Extract the (x, y) coordinate from the center of the cell holding the provided text.  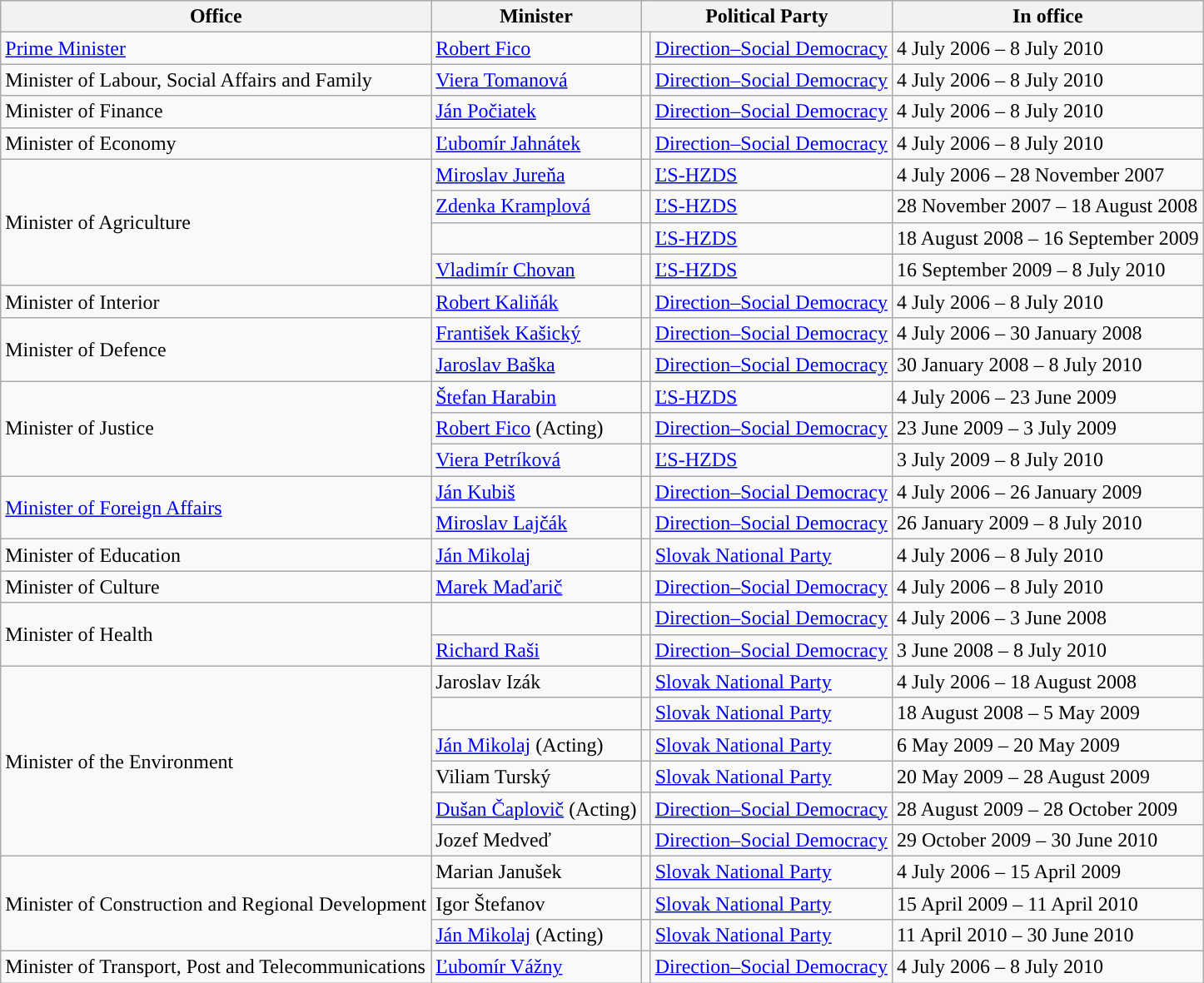
Vladimír Chovan (536, 270)
3 July 2009 – 8 July 2010 (1047, 460)
Ján Mikolaj (536, 555)
4 July 2006 – 15 April 2009 (1047, 871)
4 July 2006 – 30 January 2008 (1047, 333)
Richard Raši (536, 650)
Minister of Agriculture (216, 222)
4 July 2006 – 3 June 2008 (1047, 618)
Minister of Construction and Regional Development (216, 903)
30 January 2008 – 8 July 2010 (1047, 365)
Igor Štefanov (536, 903)
4 July 2006 – 26 January 2009 (1047, 492)
František Kašický (536, 333)
Zdenka Kramplová (536, 206)
16 September 2009 – 8 July 2010 (1047, 270)
4 July 2006 – 18 August 2008 (1047, 682)
4 July 2006 – 23 June 2009 (1047, 397)
23 June 2009 – 3 July 2009 (1047, 429)
Minister of Justice (216, 429)
Minister of Finance (216, 112)
Minister of Transport, Post and Telecommunications (216, 967)
26 January 2009 – 8 July 2010 (1047, 524)
Jaroslav Baška (536, 365)
Štefan Harabin (536, 397)
Marek Maďarič (536, 587)
4 July 2006 – 28 November 2007 (1047, 175)
Ľubomír Vážny (536, 967)
Robert Fico (536, 48)
Office (216, 17)
Ľubomír Jahnátek (536, 143)
Minister of the Environment (216, 761)
Minister of Health (216, 634)
3 June 2008 – 8 July 2010 (1047, 650)
Ján Počiatek (536, 112)
29 October 2009 – 30 June 2010 (1047, 840)
18 August 2008 – 5 May 2009 (1047, 713)
Minister of Education (216, 555)
Marian Janušek (536, 871)
Miroslav Jureňa (536, 175)
Minister (536, 17)
20 May 2009 – 28 August 2009 (1047, 777)
Prime Minister (216, 48)
Jozef Medveď (536, 840)
In office (1047, 17)
28 August 2009 – 28 October 2009 (1047, 808)
Robert Fico (Acting) (536, 429)
11 April 2010 – 30 June 2010 (1047, 936)
Miroslav Lajčák (536, 524)
15 April 2009 – 11 April 2010 (1047, 903)
Viliam Turský (536, 777)
Minister of Foreign Affairs (216, 508)
Jaroslav Izák (536, 682)
Robert Kaliňák (536, 301)
Minister of Interior (216, 301)
28 November 2007 – 18 August 2008 (1047, 206)
6 May 2009 – 20 May 2009 (1047, 745)
Viera Tomanová (536, 80)
Minister of Economy (216, 143)
Ján Kubiš (536, 492)
Dušan Čaplovič (Acting) (536, 808)
Minister of Culture (216, 587)
18 August 2008 – 16 September 2009 (1047, 238)
Viera Petríková (536, 460)
Minister of Defence (216, 349)
Political Party (766, 17)
Minister of Labour, Social Affairs and Family (216, 80)
